Find where the given text appears and provide that cell's center as [X, Y] coordinate. 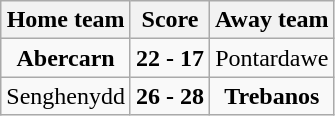
Away team [272, 20]
Home team [66, 20]
Abercarn [66, 58]
26 - 28 [170, 96]
Senghenydd [66, 96]
Pontardawe [272, 58]
Trebanos [272, 96]
22 - 17 [170, 58]
Score [170, 20]
